Identify which cell holds the provided text, then report its [X, Y] central coordinate. 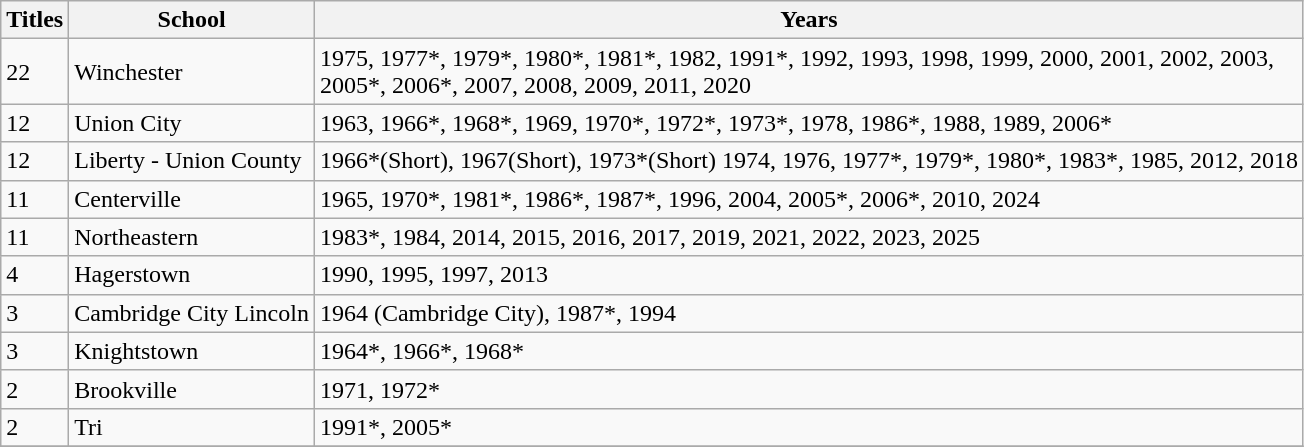
School [192, 20]
22 [35, 72]
1965, 1970*, 1981*, 1986*, 1987*, 1996, 2004, 2005*, 2006*, 2010, 2024 [808, 199]
1964 (Cambridge City), 1987*, 1994 [808, 313]
Brookville [192, 389]
Tri [192, 427]
1963, 1966*, 1968*, 1969, 1970*, 1972*, 1973*, 1978, 1986*, 1988, 1989, 2006* [808, 123]
1983*, 1984, 2014, 2015, 2016, 2017, 2019, 2021, 2022, 2023, 2025 [808, 237]
Cambridge City Lincoln [192, 313]
1991*, 2005* [808, 427]
Union City [192, 123]
Centerville [192, 199]
Years [808, 20]
Northeastern [192, 237]
1975, 1977*, 1979*, 1980*, 1981*, 1982, 1991*, 1992, 1993, 1998, 1999, 2000, 2001, 2002, 2003,2005*, 2006*, 2007, 2008, 2009, 2011, 2020 [808, 72]
Titles [35, 20]
4 [35, 275]
1964*, 1966*, 1968* [808, 351]
1971, 1972* [808, 389]
1966*(Short), 1967(Short), 1973*(Short) 1974, 1976, 1977*, 1979*, 1980*, 1983*, 1985, 2012, 2018 [808, 161]
Liberty - Union County [192, 161]
Winchester [192, 72]
1990, 1995, 1997, 2013 [808, 275]
Knightstown [192, 351]
Hagerstown [192, 275]
